Output the [x, y] coordinate of the center of the cell containing the given text.  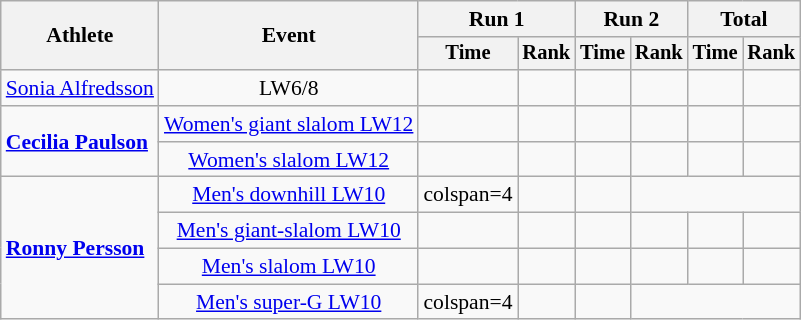
Men's slalom LW10 [288, 267]
Run 2 [631, 19]
Run 1 [496, 19]
Sonia Alfredsson [80, 88]
Cecilia Paulson [80, 142]
Men's downhill LW10 [288, 195]
Total [744, 19]
Women's slalom LW12 [288, 160]
Event [288, 36]
Women's giant slalom LW12 [288, 124]
LW6/8 [288, 88]
Men's giant-slalom LW10 [288, 231]
Ronny Persson [80, 248]
Athlete [80, 36]
Men's super-G LW10 [288, 302]
